Capture the cell that displays the provided text and extract its (x, y) central coordinate. 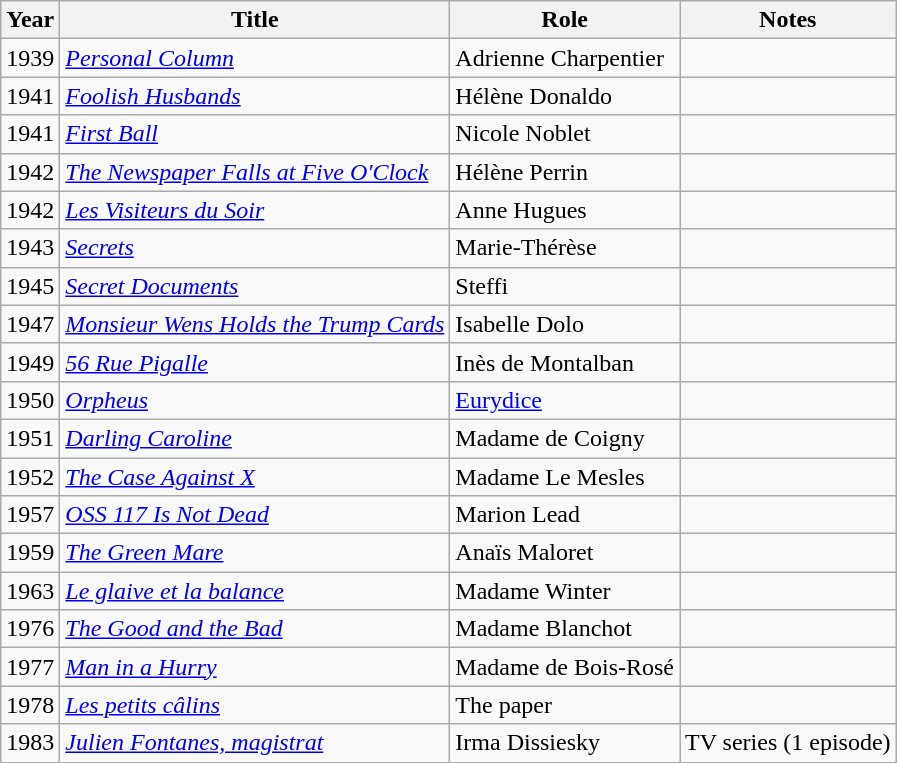
Hélène Donaldo (565, 96)
1945 (30, 286)
Steffi (565, 286)
TV series (1 episode) (788, 743)
Secret Documents (255, 286)
The Newspaper Falls at Five O'Clock (255, 172)
Les Visiteurs du Soir (255, 210)
Notes (788, 20)
Isabelle Dolo (565, 324)
First Ball (255, 134)
Darling Caroline (255, 438)
Inès de Montalban (565, 362)
1957 (30, 515)
The paper (565, 705)
Title (255, 20)
1949 (30, 362)
1951 (30, 438)
Man in a Hurry (255, 667)
The Good and the Bad (255, 629)
1983 (30, 743)
OSS 117 Is Not Dead (255, 515)
The Green Mare (255, 553)
Eurydice (565, 400)
Secrets (255, 248)
Les petits câlins (255, 705)
Hélène Perrin (565, 172)
1943 (30, 248)
1952 (30, 477)
Adrienne Charpentier (565, 58)
Anaïs Maloret (565, 553)
Role (565, 20)
1977 (30, 667)
Nicole Noblet (565, 134)
The Case Against X (255, 477)
1939 (30, 58)
Madame Le Mesles (565, 477)
Madame de Coigny (565, 438)
Marion Lead (565, 515)
Le glaive et la balance (255, 591)
56 Rue Pigalle (255, 362)
1963 (30, 591)
Madame Winter (565, 591)
Monsieur Wens Holds the Trump Cards (255, 324)
Anne Hugues (565, 210)
Year (30, 20)
1978 (30, 705)
1947 (30, 324)
Irma Dissiesky (565, 743)
1959 (30, 553)
Foolish Husbands (255, 96)
1976 (30, 629)
Personal Column (255, 58)
Julien Fontanes, magistrat (255, 743)
1950 (30, 400)
Marie-Thérèse (565, 248)
Madame Blanchot (565, 629)
Orpheus (255, 400)
Madame de Bois-Rosé (565, 667)
